Determine the [x, y] coordinate at the center of the cell enclosing the given text.  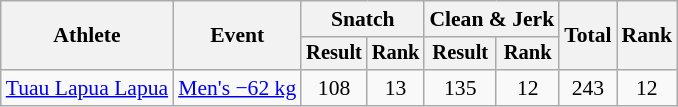
Athlete [87, 36]
243 [588, 88]
Tuau Lapua Lapua [87, 88]
Event [237, 36]
135 [460, 88]
Clean & Jerk [492, 19]
13 [396, 88]
108 [334, 88]
Men's −62 kg [237, 88]
Snatch [362, 19]
Total [588, 36]
